Find where the given text appears and provide that cell's center as (x, y) coordinate. 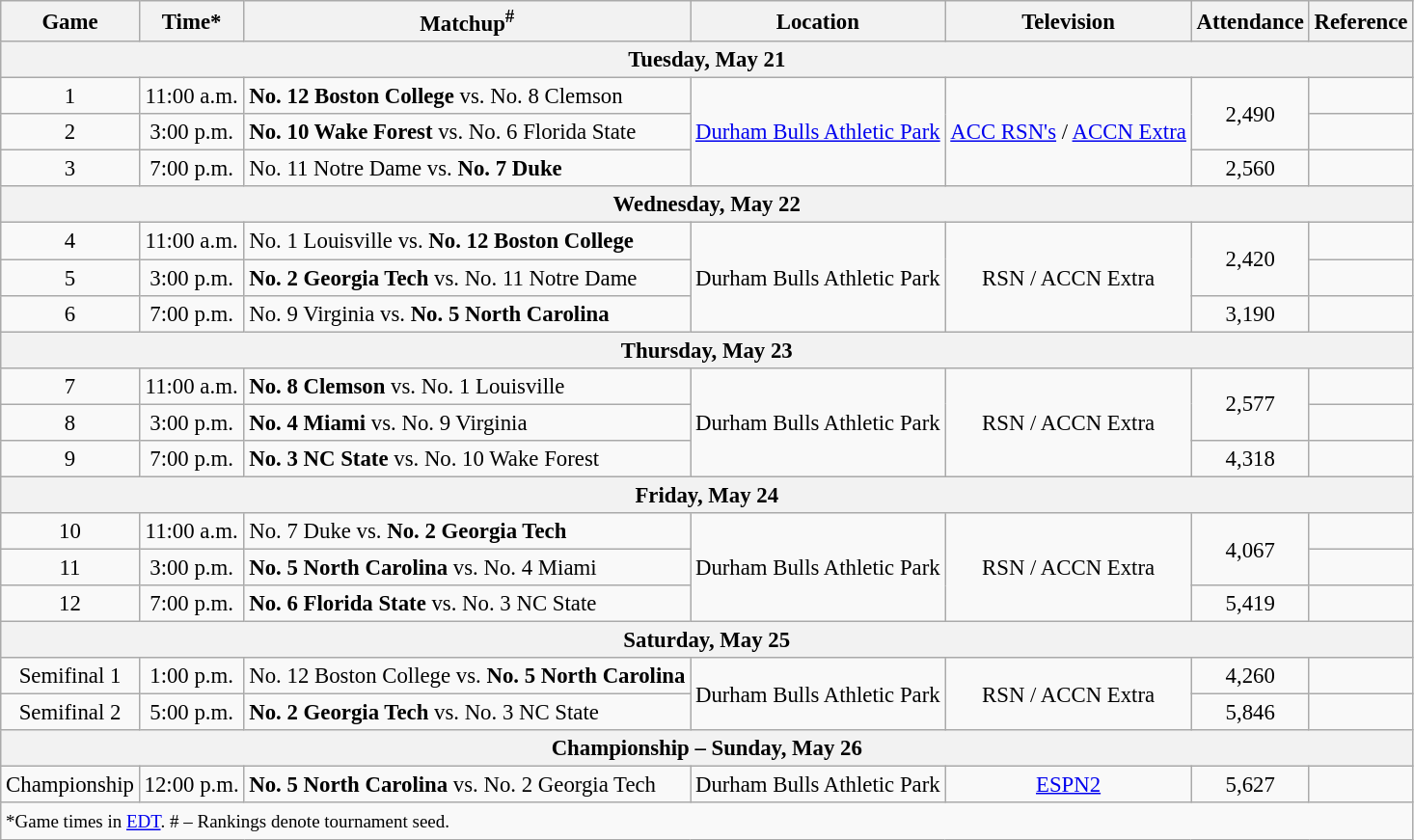
5,419 (1250, 604)
Attendance (1250, 21)
No. 12 Boston College vs. No. 5 North Carolina (467, 676)
No. 2 Georgia Tech vs. No. 3 NC State (467, 713)
No. 11 Notre Dame vs. No. 7 Duke (467, 169)
Semifinal 1 (70, 676)
No. 5 North Carolina vs. No. 2 Georgia Tech (467, 785)
3 (70, 169)
12:00 p.m. (191, 785)
ESPN2 (1069, 785)
10 (70, 531)
5,846 (1250, 713)
No. 9 Virginia vs. No. 5 North Carolina (467, 313)
Thursday, May 23 (707, 350)
3,190 (1250, 313)
*Game times in EDT. # – Rankings denote tournament seed. (707, 822)
Semifinal 2 (70, 713)
Reference (1361, 21)
5,627 (1250, 785)
7 (70, 386)
4,067 (1250, 550)
Game (70, 21)
ACC RSN's / ACCN Extra (1069, 133)
Wednesday, May 22 (707, 205)
2,577 (1250, 403)
9 (70, 459)
2 (70, 132)
Location (818, 21)
1:00 p.m. (191, 676)
No. 6 Florida State vs. No. 3 NC State (467, 604)
Saturday, May 25 (707, 640)
No. 5 North Carolina vs. No. 4 Miami (467, 567)
No. 4 Miami vs. No. 9 Virginia (467, 422)
No. 1 Louisville vs. No. 12 Boston College (467, 241)
2,490 (1250, 114)
12 (70, 604)
1 (70, 96)
Time* (191, 21)
Championship – Sunday, May 26 (707, 748)
No. 8 Clemson vs. No. 1 Louisville (467, 386)
4,260 (1250, 676)
4 (70, 241)
Tuesday, May 21 (707, 60)
Matchup# (467, 21)
6 (70, 313)
8 (70, 422)
No. 2 Georgia Tech vs. No. 11 Notre Dame (467, 278)
5 (70, 278)
5:00 p.m. (191, 713)
2,420 (1250, 258)
No. 3 NC State vs. No. 10 Wake Forest (467, 459)
Friday, May 24 (707, 495)
Television (1069, 21)
11 (70, 567)
2,560 (1250, 169)
No. 12 Boston College vs. No. 8 Clemson (467, 96)
4,318 (1250, 459)
Championship (70, 785)
No. 10 Wake Forest vs. No. 6 Florida State (467, 132)
No. 7 Duke vs. No. 2 Georgia Tech (467, 531)
